Pinpoint the cell where the given text exists, returning its (x, y) midpoint coordinate. 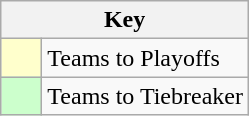
Key (125, 20)
Teams to Tiebreaker (146, 96)
Teams to Playoffs (146, 58)
